From the cell containing the given text, extract its center point as [X, Y] coordinate. 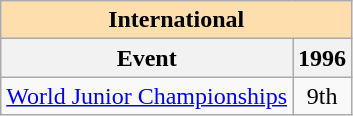
1996 [322, 58]
World Junior Championships [147, 96]
International [176, 20]
9th [322, 96]
Event [147, 58]
